Pinpoint the cell where the given text exists, returning its [x, y] midpoint coordinate. 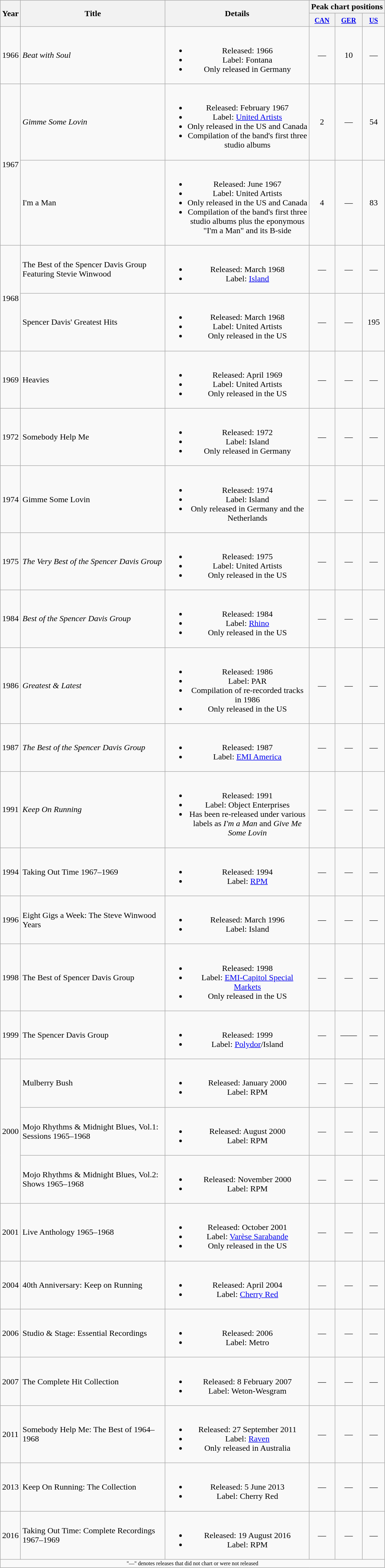
1974 [10, 499]
The Complete Hit Collection [93, 1381]
Released: 8 February 2007Label: Weton-Wesgram [237, 1381]
The Best of the Spencer Davis Group Featuring Stevie Winwood [93, 269]
Released: March 1996Label: Island [237, 920]
Released: 27 September 2011Label: RavenOnly released in Australia [237, 1434]
Released: November 2000Label: RPM [237, 1179]
—— [348, 1035]
Released: 1991Label: Object EnterprisesHas been re-released under various labels as I'm a Man and Give Me Some Lovin [237, 810]
Keep On Running: The Collection [93, 1487]
Year [10, 13]
1986 [10, 685]
Mojo Rhythms & Midnight Blues, Vol.1: Sessions 1965–1968 [93, 1131]
Released: 5 June 2013Label: Cherry Red [237, 1487]
1968 [10, 298]
Released: 2006Label: Metro [237, 1333]
Released: March 1968Label: United ArtistsOnly released in the US [237, 322]
Released: 1998Label: EMI-Capitol Special MarketsOnly released in the US [237, 977]
2013 [10, 1487]
Released: October 2001Label: Varèse SarabandeOnly released in the US [237, 1232]
Taking Out Time 1967–1969 [93, 872]
Studio & Stage: Essential Recordings [93, 1333]
4 [322, 203]
2007 [10, 1381]
1987 [10, 748]
Title [93, 13]
Released: 1984Label: RhinoOnly released in the US [237, 618]
Keep On Running [93, 810]
Peak chart positions [347, 7]
Released: 1999Label: Polydor/Island [237, 1035]
The Best of the Spencer Davis Group [93, 748]
Released: 19 August 2016Label: RPM [237, 1535]
2011 [10, 1434]
1998 [10, 977]
1994 [10, 872]
Mulberry Bush [93, 1083]
Released: February 1967Label: United ArtistsOnly released in the US and CanadaCompilation of the band's first three studio albums [237, 122]
The Very Best of the Spencer Davis Group [93, 561]
Greatest & Latest [93, 685]
1967 [10, 164]
1966 [10, 55]
Released: 1966Label: FontanaOnly released in Germany [237, 55]
2006 [10, 1333]
54 [374, 122]
"—" denotes releases that did not chart or were not released [192, 1564]
Released: April 2004Label: Cherry Red [237, 1285]
195 [374, 322]
2004 [10, 1285]
Released: 1974Label: IslandOnly released in Germany and the Netherlands [237, 499]
1972 [10, 437]
Released: 1986Label: PARCompilation of re-recorded tracks in 1986Only released in the US [237, 685]
US [374, 20]
83 [374, 203]
Somebody Help Me: The Best of 1964–1968 [93, 1434]
40th Anniversary: Keep on Running [93, 1285]
Released: 1987Label: EMI America [237, 748]
Live Anthology 1965–1968 [93, 1232]
Released: April 1969Label: United ArtistsOnly released in the US [237, 380]
Somebody Help Me [93, 437]
Released: 1972Label: IslandOnly released in Germany [237, 437]
2 [322, 122]
GER [348, 20]
CAN [322, 20]
Mojo Rhythms & Midnight Blues, Vol.2: Shows 1965–1968 [93, 1179]
2016 [10, 1535]
Taking Out Time: Complete Recordings 1967–1969 [93, 1535]
Details [237, 13]
The Spencer Davis Group [93, 1035]
Best of the Spencer Davis Group [93, 618]
1969 [10, 380]
Released: March 1968Label: Island [237, 269]
Spencer Davis' Greatest Hits [93, 322]
10 [348, 55]
1984 [10, 618]
Released: August 2000Label: RPM [237, 1131]
1999 [10, 1035]
1991 [10, 810]
1996 [10, 920]
The Best of Spencer Davis Group [93, 977]
Released: 1994Label: RPM [237, 872]
Beat with Soul [93, 55]
Released: January 2000Label: RPM [237, 1083]
2000 [10, 1131]
1975 [10, 561]
2001 [10, 1232]
I'm a Man [93, 203]
Released: 1975Label: United ArtistsOnly released in the US [237, 561]
Eight Gigs a Week: The Steve Winwood Years [93, 920]
Heavies [93, 380]
